Provide the [x, y] coordinate of the cell's center where the given text is located.  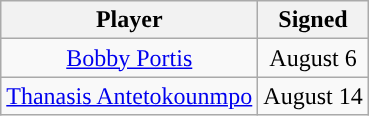
Player [130, 20]
Thanasis Antetokounmpo [130, 96]
August 6 [313, 58]
Signed [313, 20]
August 14 [313, 96]
Bobby Portis [130, 58]
